Pinpoint the cell where the given text exists, returning its [x, y] midpoint coordinate. 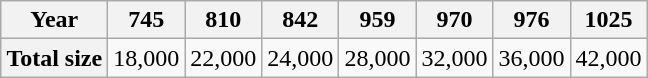
Total size [54, 58]
36,000 [532, 58]
32,000 [454, 58]
18,000 [146, 58]
Year [54, 20]
22,000 [224, 58]
745 [146, 20]
42,000 [608, 58]
970 [454, 20]
842 [300, 20]
28,000 [378, 58]
976 [532, 20]
959 [378, 20]
24,000 [300, 58]
810 [224, 20]
1025 [608, 20]
